Extract the (X, Y) coordinate from the center of the cell holding the provided text.  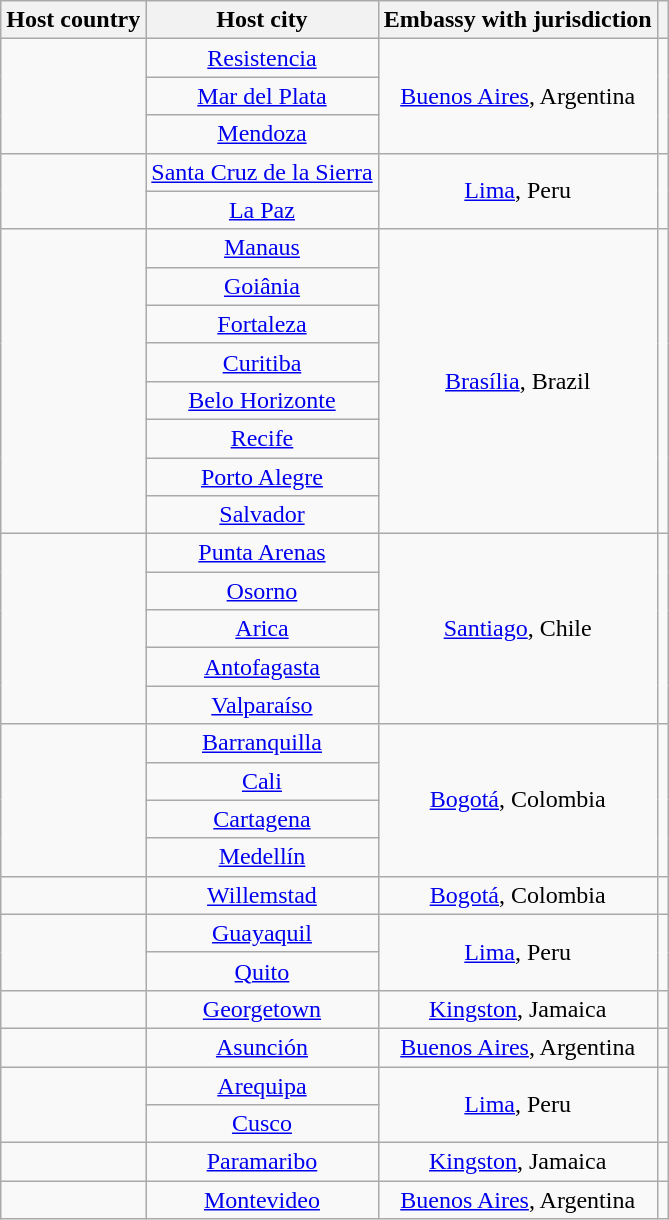
Asunción (262, 1047)
Cartagena (262, 819)
La Paz (262, 210)
Arica (262, 629)
Antofagasta (262, 667)
Santiago, Chile (518, 629)
Embassy with jurisdiction (518, 20)
Mar del Plata (262, 96)
Willemstad (262, 895)
Recife (262, 438)
Osorno (262, 591)
Brasília, Brazil (518, 381)
Host country (74, 20)
Quito (262, 971)
Curitiba (262, 362)
Cusco (262, 1124)
Goiânia (262, 286)
Montevideo (262, 1200)
Host city (262, 20)
Belo Horizonte (262, 400)
Guayaquil (262, 933)
Cali (262, 781)
Salvador (262, 515)
Santa Cruz de la Sierra (262, 172)
Paramaribo (262, 1162)
Manaus (262, 248)
Mendoza (262, 134)
Porto Alegre (262, 477)
Georgetown (262, 1009)
Medellín (262, 857)
Arequipa (262, 1085)
Valparaíso (262, 705)
Barranquilla (262, 743)
Punta Arenas (262, 553)
Fortaleza (262, 324)
Resistencia (262, 58)
